Determine the (X, Y) coordinate at the center of the cell enclosing the given text.  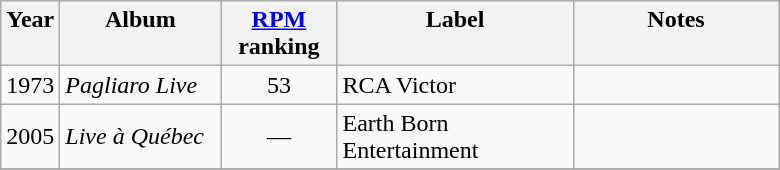
Live à Québec (140, 136)
2005 (30, 136)
Notes (676, 34)
Pagliaro Live (140, 85)
RCA Victor (455, 85)
Album (140, 34)
— (279, 136)
53 (279, 85)
1973 (30, 85)
Label (455, 34)
Year (30, 34)
Earth Born Entertainment (455, 136)
RPMranking (279, 34)
